Scan for the cell matching the given text and deliver its [x, y] coordinate at center. 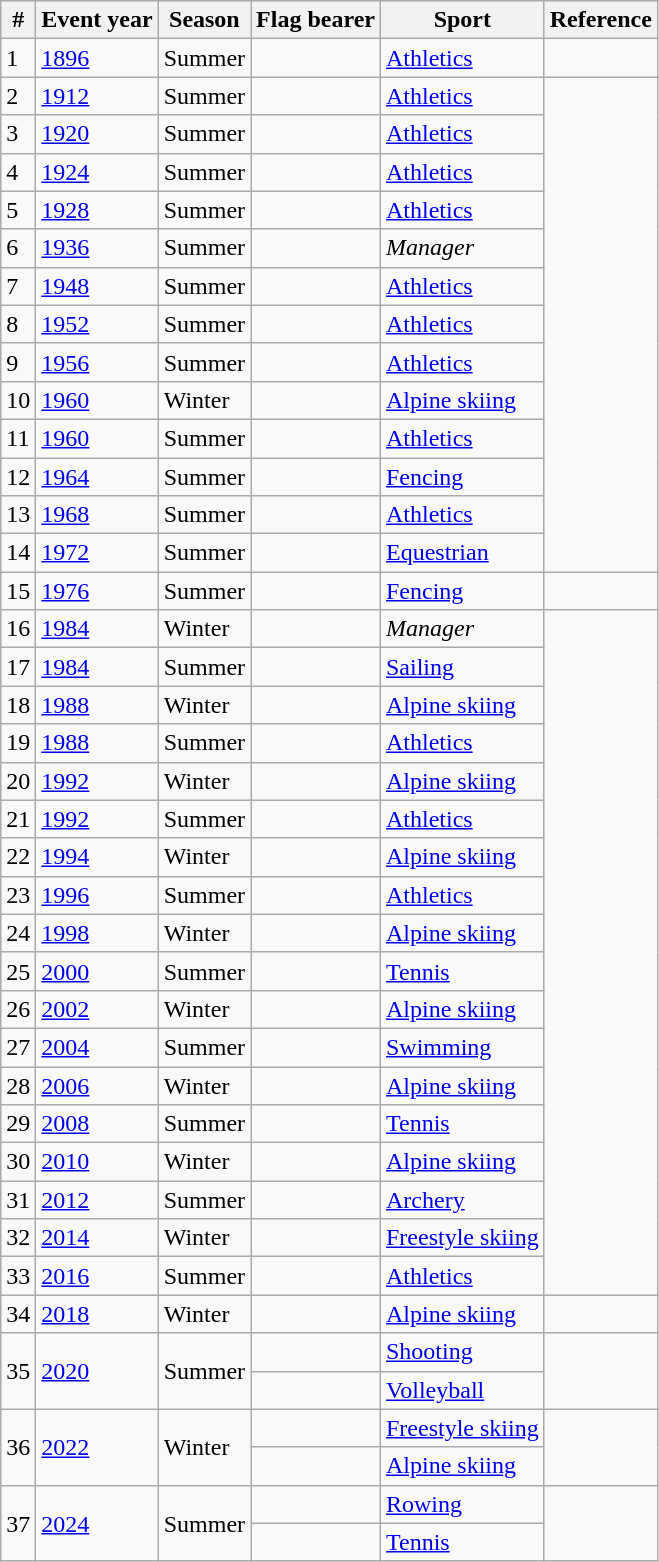
12 [18, 477]
2002 [97, 1009]
1920 [97, 134]
1964 [97, 477]
1996 [97, 895]
28 [18, 1085]
30 [18, 1162]
18 [18, 705]
2022 [97, 1447]
Event year [97, 20]
10 [18, 400]
Equestrian [462, 553]
2006 [97, 1085]
2000 [97, 971]
8 [18, 324]
24 [18, 933]
Rowing [462, 1504]
2010 [97, 1162]
1948 [97, 286]
1928 [97, 210]
Shooting [462, 1352]
5 [18, 210]
2012 [97, 1200]
11 [18, 438]
2020 [97, 1371]
13 [18, 515]
37 [18, 1523]
2004 [97, 1047]
# [18, 20]
1 [18, 58]
1968 [97, 515]
2016 [97, 1276]
2018 [97, 1314]
Swimming [462, 1047]
1936 [97, 248]
4 [18, 172]
32 [18, 1238]
Sport [462, 20]
1924 [97, 172]
7 [18, 286]
3 [18, 134]
1976 [97, 591]
36 [18, 1447]
16 [18, 629]
17 [18, 667]
2008 [97, 1124]
Flag bearer [316, 20]
9 [18, 362]
19 [18, 743]
1912 [97, 96]
2014 [97, 1238]
6 [18, 248]
Reference [600, 20]
2024 [97, 1523]
31 [18, 1200]
23 [18, 895]
26 [18, 1009]
1998 [97, 933]
Archery [462, 1200]
15 [18, 591]
Season [204, 20]
33 [18, 1276]
27 [18, 1047]
22 [18, 857]
25 [18, 971]
1994 [97, 857]
34 [18, 1314]
Sailing [462, 667]
14 [18, 553]
29 [18, 1124]
1896 [97, 58]
1956 [97, 362]
2 [18, 96]
35 [18, 1371]
21 [18, 819]
Volleyball [462, 1390]
1972 [97, 553]
1952 [97, 324]
20 [18, 781]
